Locate the cell with the specified text and output its (X, Y) center coordinate. 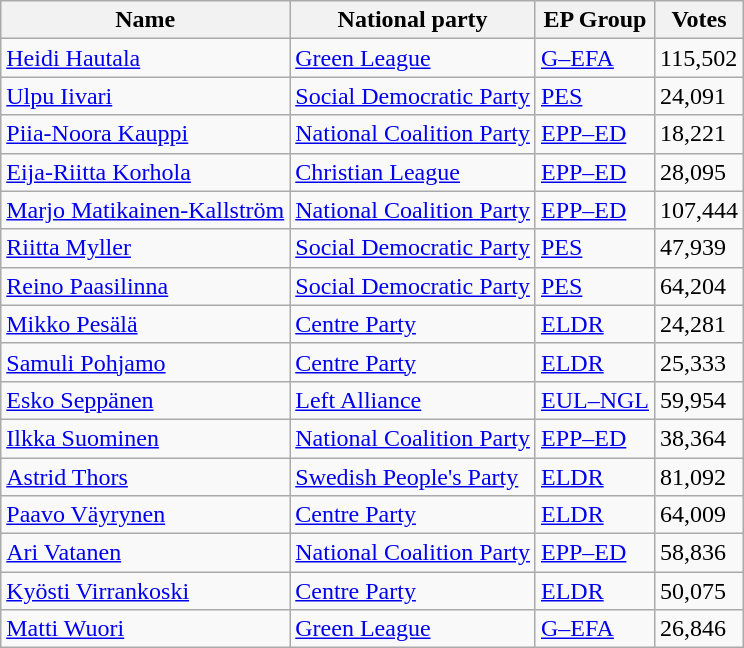
64,204 (698, 286)
107,444 (698, 210)
Esko Seppänen (146, 400)
EUL–NGL (594, 400)
National party (413, 20)
Ilkka Suominen (146, 438)
58,836 (698, 553)
59,954 (698, 400)
24,281 (698, 324)
Reino Paasilinna (146, 286)
Mikko Pesälä (146, 324)
Paavo Väyrynen (146, 515)
Riitta Myller (146, 248)
47,939 (698, 248)
Ulpu Iivari (146, 96)
EP Group (594, 20)
28,095 (698, 172)
Ari Vatanen (146, 553)
Votes (698, 20)
18,221 (698, 134)
64,009 (698, 515)
50,075 (698, 591)
26,846 (698, 629)
Name (146, 20)
Christian League (413, 172)
Marjo Matikainen-Kallström (146, 210)
Left Alliance (413, 400)
Astrid Thors (146, 477)
25,333 (698, 362)
38,364 (698, 438)
Samuli Pohjamo (146, 362)
24,091 (698, 96)
Piia-Noora Kauppi (146, 134)
Heidi Hautala (146, 58)
Matti Wuori (146, 629)
81,092 (698, 477)
Kyösti Virrankoski (146, 591)
115,502 (698, 58)
Eija-Riitta Korhola (146, 172)
Swedish People's Party (413, 477)
